Locate the cell with the specified text and output its (x, y) center coordinate. 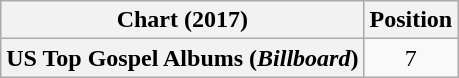
Chart (2017) (182, 20)
US Top Gospel Albums (Billboard) (182, 58)
Position (411, 20)
7 (411, 58)
